Provide the [x, y] coordinate of the cell's center where the given text is located.  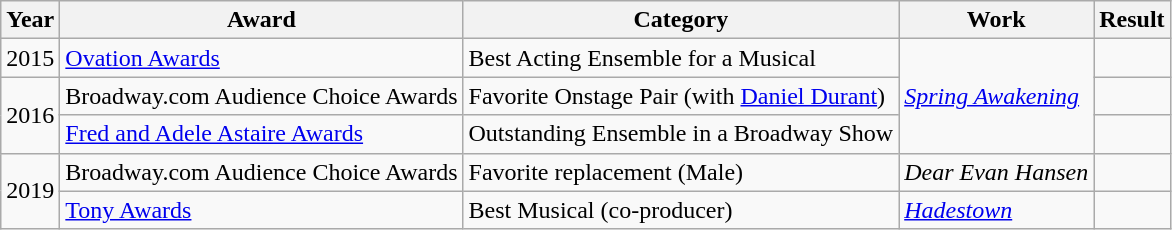
Best Acting Ensemble for a Musical [681, 58]
Work [996, 20]
Year [30, 20]
2015 [30, 58]
Favorite replacement (Male) [681, 172]
Category [681, 20]
Favorite Onstage Pair (with Daniel Durant) [681, 96]
Fred and Adele Astaire Awards [262, 134]
Ovation Awards [262, 58]
Spring Awakening [996, 96]
Outstanding Ensemble in a Broadway Show [681, 134]
2019 [30, 191]
Dear Evan Hansen [996, 172]
Hadestown [996, 210]
2016 [30, 115]
Tony Awards [262, 210]
Result [1132, 20]
Award [262, 20]
Best Musical (co-producer) [681, 210]
